Pinpoint the cell where the given text exists, returning its (X, Y) midpoint coordinate. 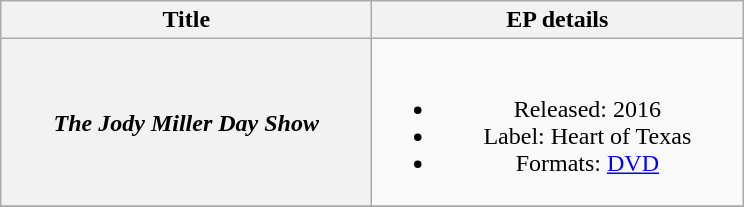
Title (186, 20)
Released: 2016Label: Heart of TexasFormats: DVD (558, 122)
EP details (558, 20)
The Jody Miller Day Show (186, 122)
